Locate the cell with the specified text and output its [x, y] center coordinate. 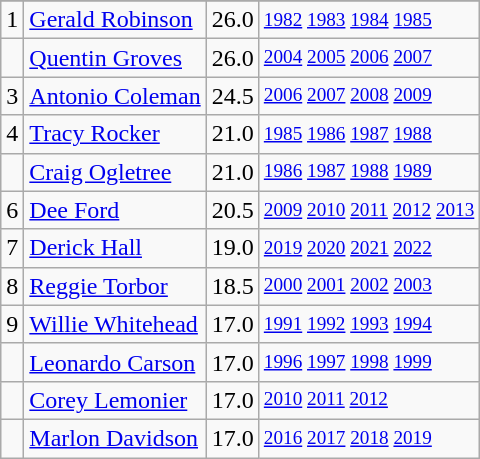
Reggie Torbor [115, 286]
24.5 [232, 96]
18.5 [232, 286]
Gerald Robinson [115, 20]
2009 2010 2011 2012 2013 [369, 210]
1986 1987 1988 1989 [369, 172]
Derick Hall [115, 248]
Quentin Groves [115, 58]
19.0 [232, 248]
1996 1997 1998 1999 [369, 362]
Willie Whitehead [115, 324]
2010 2011 2012 [369, 400]
8 [12, 286]
Corey Lemonier [115, 400]
2016 2017 2018 2019 [369, 438]
1 [12, 20]
Craig Ogletree [115, 172]
1982 1983 1984 1985 [369, 20]
Dee Ford [115, 210]
Antonio Coleman [115, 96]
1985 1986 1987 1988 [369, 134]
9 [12, 324]
Marlon Davidson [115, 438]
20.5 [232, 210]
2000 2001 2002 2003 [369, 286]
2006 2007 2008 2009 [369, 96]
2004 2005 2006 2007 [369, 58]
Leonardo Carson [115, 362]
6 [12, 210]
7 [12, 248]
3 [12, 96]
4 [12, 134]
Tracy Rocker [115, 134]
1991 1992 1993 1994 [369, 324]
2019 2020 2021 2022 [369, 248]
